Return the (X, Y) coordinate for the center point of the cell that contains the specified text.  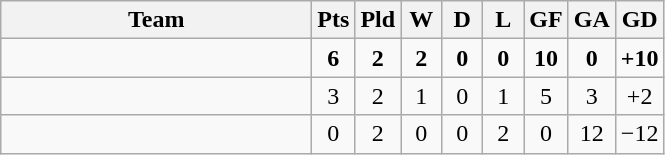
+10 (640, 58)
GF (546, 20)
+2 (640, 96)
−12 (640, 134)
10 (546, 58)
Pts (334, 20)
5 (546, 96)
12 (592, 134)
Pld (378, 20)
L (504, 20)
D (462, 20)
W (422, 20)
GD (640, 20)
Team (156, 20)
6 (334, 58)
GA (592, 20)
